Return the [x, y] coordinate for the center point of the cell that contains the specified text.  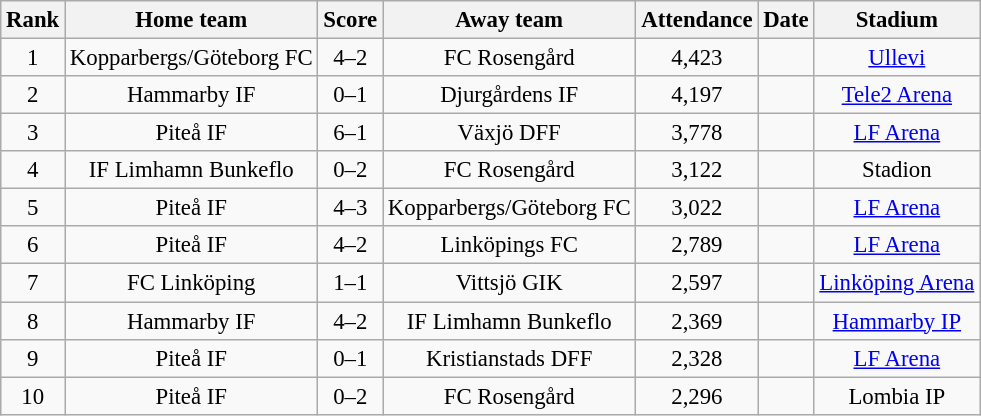
2 [33, 95]
7 [33, 283]
2,369 [697, 321]
Växjö DFF [510, 133]
2,789 [697, 245]
1–1 [350, 283]
Linköping Arena [897, 283]
9 [33, 358]
Stadium [897, 20]
2,296 [697, 396]
3 [33, 133]
Djurgårdens IF [510, 95]
2,597 [697, 283]
Linköpings FC [510, 245]
5 [33, 208]
Away team [510, 20]
Lombia IP [897, 396]
Attendance [697, 20]
1 [33, 58]
2,328 [697, 358]
6 [33, 245]
Hammarby IP [897, 321]
Tele2 Arena [897, 95]
Rank [33, 20]
Vittsjö GIK [510, 283]
Stadion [897, 170]
Home team [192, 20]
Kristianstads DFF [510, 358]
Score [350, 20]
4–3 [350, 208]
3,122 [697, 170]
4,197 [697, 95]
4,423 [697, 58]
Ullevi [897, 58]
8 [33, 321]
4 [33, 170]
FC Linköping [192, 283]
Date [786, 20]
3,022 [697, 208]
10 [33, 396]
3,778 [697, 133]
6–1 [350, 133]
